Identify which cell holds the provided text, then report its [x, y] central coordinate. 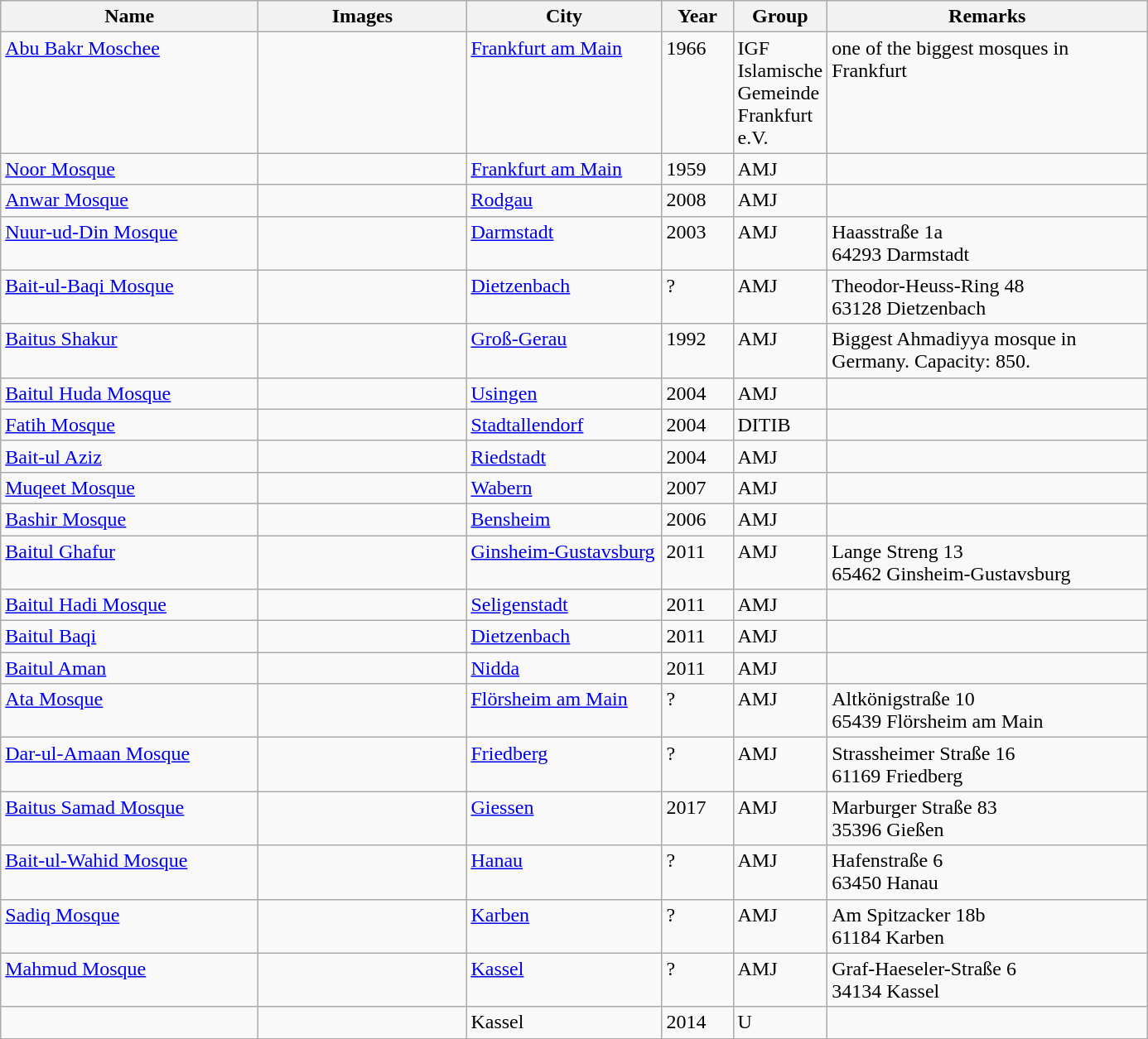
2006 [697, 519]
2008 [697, 200]
one of the biggest mosques in Frankfurt [987, 93]
1992 [697, 351]
City [564, 17]
Nuur-ud-Din Mosque [129, 243]
Altkönigstraße 1065439 Flörsheim am Main [987, 710]
DITIB [780, 425]
Baitus Shakur [129, 351]
Baitul Baqi [129, 637]
Baitul Aman [129, 668]
2007 [697, 488]
Mahmud Mosque [129, 980]
Bait-ul-Wahid Mosque [129, 873]
Baitul Ghafur [129, 561]
Nidda [564, 668]
Haasstraße 1a64293 Darmstadt [987, 243]
Ginsheim-Gustavsburg [564, 561]
Stadtallendorf [564, 425]
2003 [697, 243]
Flörsheim am Main [564, 710]
Theodor-Heuss-Ring 4863128 Dietzenbach [987, 296]
Strassheimer Straße 1661169 Friedberg [987, 765]
Am Spitzacker 18b61184 Karben [987, 926]
Sadiq Mosque [129, 926]
Bensheim [564, 519]
Hafenstraße 663450 Hanau [987, 873]
Wabern [564, 488]
Baitus Samad Mosque [129, 818]
1966 [697, 93]
Abu Bakr Moschee [129, 93]
Muqeet Mosque [129, 488]
Karben [564, 926]
Riedstadt [564, 456]
Ata Mosque [129, 710]
Baitul Hadi Mosque [129, 605]
Hanau [564, 873]
2014 [697, 1022]
IGF Islamische Gemeinde Frankfurt e.V. [780, 93]
Bashir Mosque [129, 519]
Noor Mosque [129, 169]
Anwar Mosque [129, 200]
Bait-ul Aziz [129, 456]
Images [363, 17]
Name [129, 17]
Usingen [564, 393]
Giessen [564, 818]
Marburger Straße 8335396 Gießen [987, 818]
1959 [697, 169]
Fatih Mosque [129, 425]
Dar-ul-Amaan Mosque [129, 765]
U [780, 1022]
Biggest Ahmadiyya mosque in Germany. Capacity: 850. [987, 351]
2017 [697, 818]
Remarks [987, 17]
Rodgau [564, 200]
Bait-ul-Baqi Mosque [129, 296]
Seligenstadt [564, 605]
Groß-Gerau [564, 351]
Graf-Haeseler-Straße 634134 Kassel [987, 980]
Year [697, 17]
Friedberg [564, 765]
Darmstadt [564, 243]
Lange Streng 1365462 Ginsheim-Gustavsburg [987, 561]
Group [780, 17]
Baitul Huda Mosque [129, 393]
